Scan for the cell matching the given text and deliver its [x, y] coordinate at center. 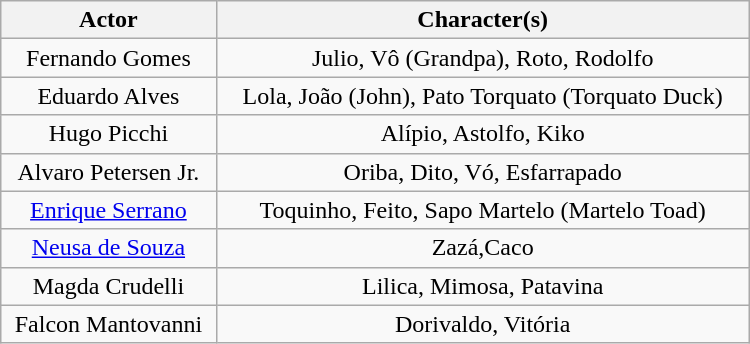
Falcon Mantovanni [108, 324]
Oriba, Dito, Vó, Esfarrapado [482, 172]
Alípio, Astolfo, Kiko [482, 134]
Lola, João (John), Pato Torquato (Torquato Duck) [482, 96]
Neusa de Souza [108, 248]
Character(s) [482, 20]
Hugo Picchi [108, 134]
Fernando Gomes [108, 58]
Julio, Vô (Grandpa), Roto, Rodolfo [482, 58]
Zazá,Caco [482, 248]
Alvaro Petersen Jr. [108, 172]
Magda Crudelli [108, 286]
Lilica, Mimosa, Patavina [482, 286]
Toquinho, Feito, Sapo Martelo (Martelo Toad) [482, 210]
Dorivaldo, Vitória [482, 324]
Enrique Serrano [108, 210]
Eduardo Alves [108, 96]
Actor [108, 20]
